Pinpoint the cell where the given text exists, returning its [x, y] midpoint coordinate. 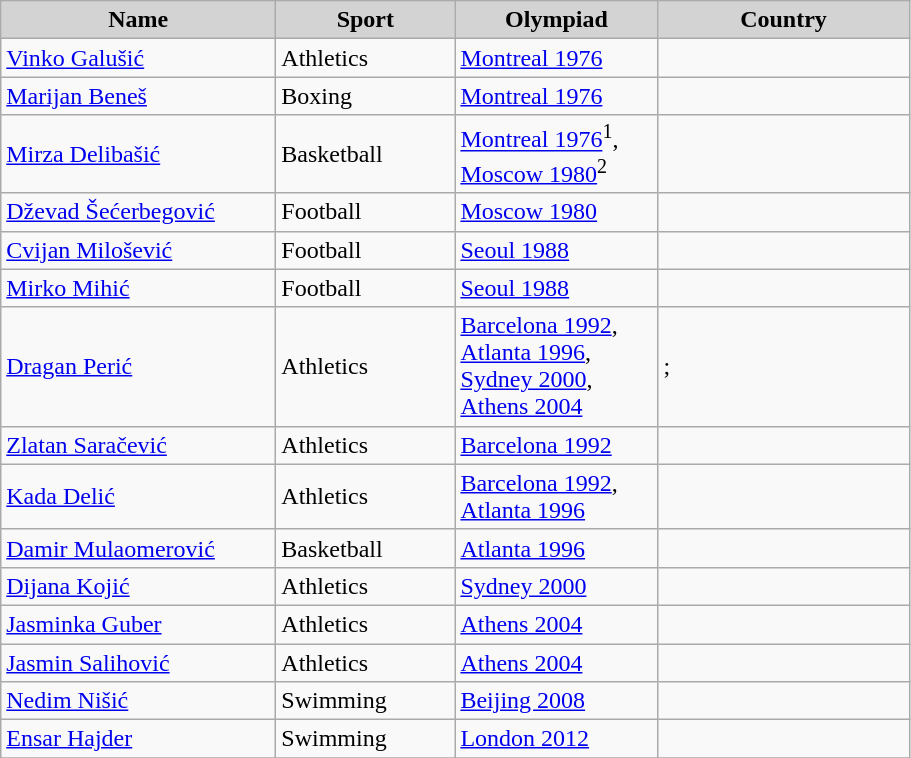
Cvijan Milošević [138, 250]
Mirko Mihić [138, 288]
Dževad Šećerbegović [138, 212]
Moscow 1980 [556, 212]
Damir Mulaomerović [138, 548]
Jasmin Salihović [138, 663]
Marijan Beneš [138, 96]
Zlatan Saračević [138, 445]
Ensar Hajder [138, 739]
Montreal 19761, Moscow 19802 [556, 154]
London 2012 [556, 739]
Dijana Kojić [138, 586]
Name [138, 20]
; [784, 366]
Mirza Delibašić [138, 154]
Boxing [366, 96]
Dragan Perić [138, 366]
Vinko Galušić [138, 58]
Olympiad [556, 20]
Beijing 2008 [556, 701]
Barcelona 1992, Atlanta 1996, Sydney 2000, Athens 2004 [556, 366]
Jasminka Guber [138, 624]
Sport [366, 20]
Barcelona 1992 [556, 445]
Atlanta 1996 [556, 548]
Kada Delić [138, 496]
Sydney 2000 [556, 586]
Country [784, 20]
Barcelona 1992, Atlanta 1996 [556, 496]
Nedim Nišić [138, 701]
